Locate the cell with the specified text and output its (X, Y) center coordinate. 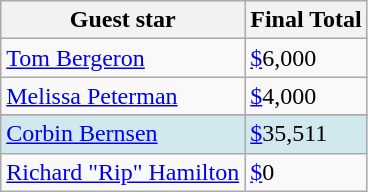
Corbin Bernsen (123, 134)
Guest star (123, 20)
$35,511 (306, 134)
Final Total (306, 20)
Melissa Peterman (123, 96)
Richard "Rip" Hamilton (123, 172)
$6,000 (306, 58)
$4,000 (306, 96)
Tom Bergeron (123, 58)
$0 (306, 172)
